Locate the cell with the specified text and output its (x, y) center coordinate. 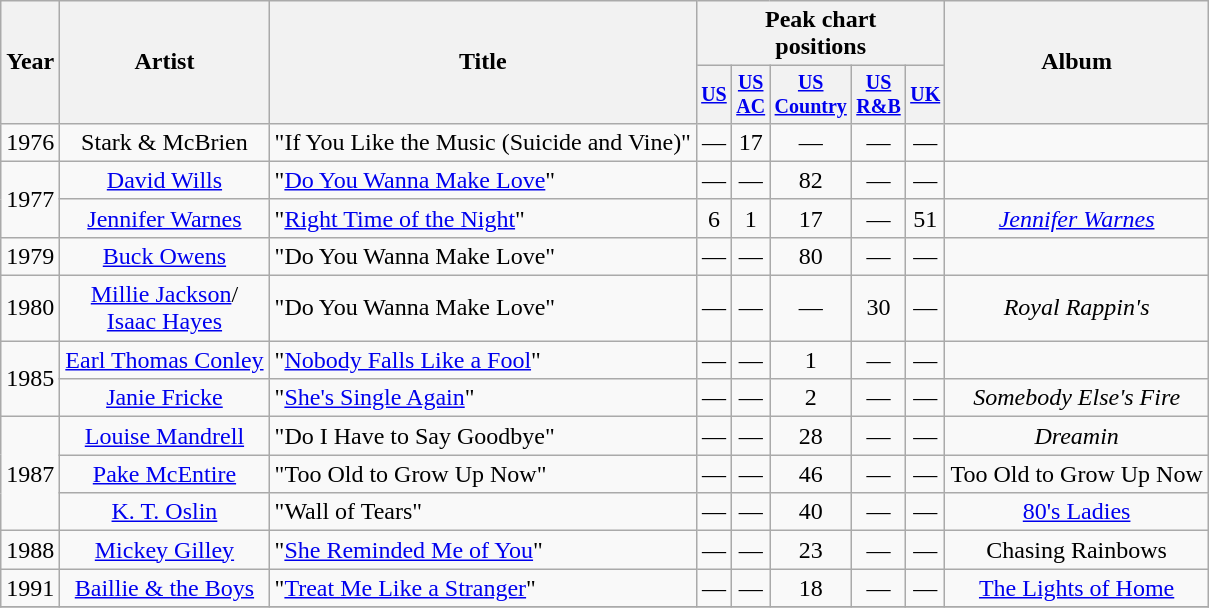
Earl Thomas Conley (164, 360)
1985 (30, 379)
18 (811, 588)
"Do I Have to Say Goodbye" (482, 436)
Baillie & the Boys (164, 588)
"Right Time of the Night" (482, 218)
USAC (751, 94)
1979 (30, 256)
2 (811, 398)
Buck Owens (164, 256)
1987 (30, 474)
23 (811, 550)
Title (482, 62)
Royal Rappin's (1076, 308)
6 (714, 218)
"If You Like the Music (Suicide and Vine)" (482, 142)
"She Reminded Me of You" (482, 550)
51 (924, 218)
Janie Fricke (164, 398)
The Lights of Home (1076, 588)
"Treat Me Like a Stranger" (482, 588)
1988 (30, 550)
Louise Mandrell (164, 436)
1980 (30, 308)
1976 (30, 142)
Too Old to Grow Up Now (1076, 474)
1977 (30, 199)
"She's Single Again" (482, 398)
US (714, 94)
Mickey Gilley (164, 550)
Year (30, 62)
Millie Jackson/Isaac Hayes (164, 308)
82 (811, 180)
28 (811, 436)
K. T. Oslin (164, 512)
Dreamin (1076, 436)
USCountry (811, 94)
David Wills (164, 180)
80's Ladies (1076, 512)
Chasing Rainbows (1076, 550)
Artist (164, 62)
Somebody Else's Fire (1076, 398)
"Nobody Falls Like a Fool" (482, 360)
"Too Old to Grow Up Now" (482, 474)
46 (811, 474)
Album (1076, 62)
Pake McEntire (164, 474)
30 (879, 308)
1991 (30, 588)
"Wall of Tears" (482, 512)
USR&B (879, 94)
Stark & McBrien (164, 142)
UK (924, 94)
80 (811, 256)
40 (811, 512)
Peak chartpositions (820, 34)
